Output the [X, Y] coordinate of the center of the cell containing the given text.  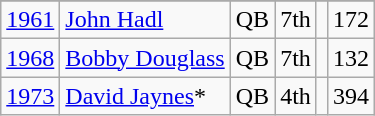
172 [350, 20]
1968 [30, 58]
132 [350, 58]
1973 [30, 96]
1961 [30, 20]
4th [296, 96]
John Hadl [145, 20]
Bobby Douglass [145, 58]
David Jaynes* [145, 96]
394 [350, 96]
